Search for the cell housing the specified text and yield its [x, y] center coordinate. 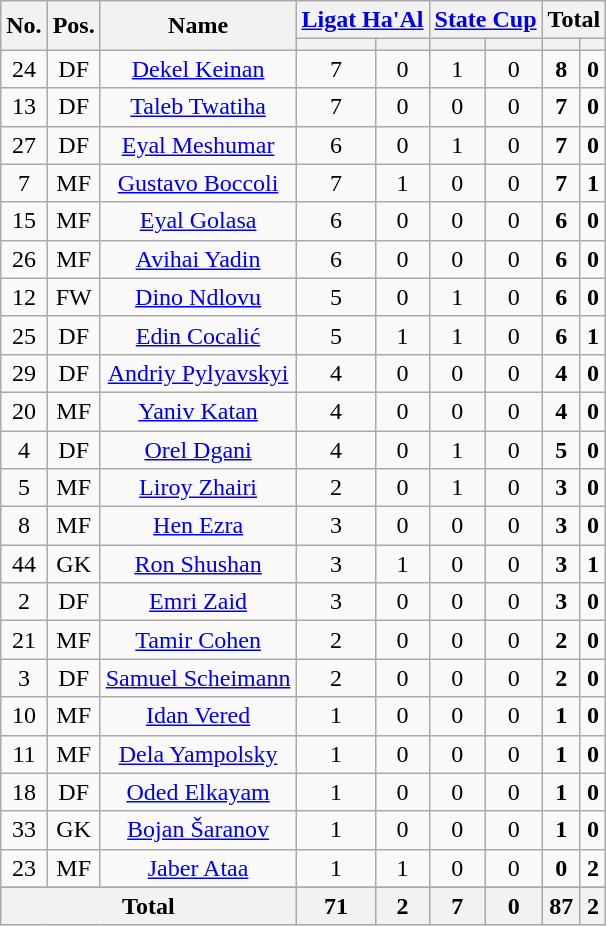
33 [24, 830]
Eyal Meshumar [198, 145]
21 [24, 640]
Edin Cocalić [198, 335]
26 [24, 259]
Orel Dgani [198, 449]
Dekel Keinan [198, 69]
Dela Yampolsky [198, 754]
No. [24, 26]
Tamir Cohen [198, 640]
20 [24, 411]
Pos. [74, 26]
Ron Shushan [198, 564]
Dino Ndlovu [198, 297]
FW [74, 297]
13 [24, 107]
State Cup [486, 20]
Samuel Scheimann [198, 678]
18 [24, 792]
12 [24, 297]
24 [24, 69]
Hen Ezra [198, 526]
Eyal Golasa [198, 221]
44 [24, 564]
29 [24, 373]
Gustavo Boccoli [198, 183]
Yaniv Katan [198, 411]
Name [198, 26]
10 [24, 716]
15 [24, 221]
Liroy Zhairi [198, 488]
25 [24, 335]
Ligat Ha'Al [362, 20]
Taleb Twatiha [198, 107]
23 [24, 868]
Andriy Pylyavskyi [198, 373]
Oded Elkayam [198, 792]
Avihai Yadin [198, 259]
87 [561, 906]
Emri Zaid [198, 602]
71 [336, 906]
27 [24, 145]
Bojan Šaranov [198, 830]
Idan Vered [198, 716]
11 [24, 754]
Jaber Ataa [198, 868]
